Return (X, Y) of the center of cell containing provided text 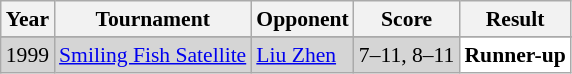
Liu Zhen (302, 55)
Runner-up (514, 55)
Smiling Fish Satellite (152, 55)
7–11, 8–11 (407, 55)
1999 (28, 55)
Opponent (302, 19)
Year (28, 19)
Score (407, 19)
Result (514, 19)
Tournament (152, 19)
